Find where the given text appears and provide that cell's center as [x, y] coordinate. 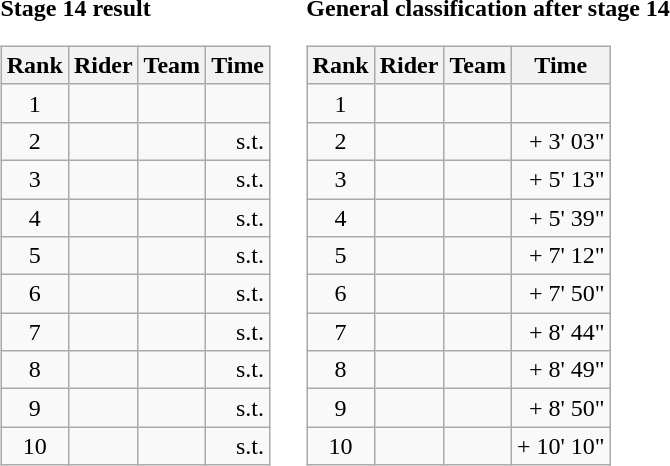
+ 10' 10" [560, 446]
+ 5' 13" [560, 179]
+ 8' 44" [560, 332]
+ 3' 03" [560, 141]
+ 7' 50" [560, 294]
+ 7' 12" [560, 256]
+ 8' 50" [560, 408]
+ 8' 49" [560, 370]
+ 5' 39" [560, 217]
